Pinpoint the cell where the given text exists, returning its [X, Y] midpoint coordinate. 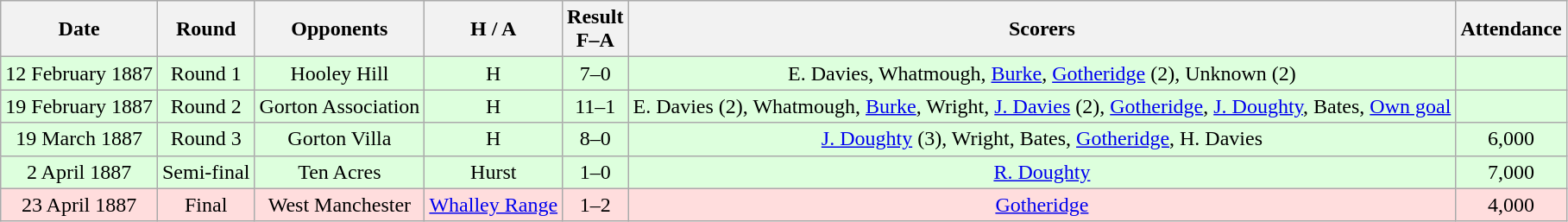
1–2 [595, 205]
E. Davies, Whatmough, Burke, Gotheridge (2), Unknown (2) [1042, 73]
Final [205, 205]
Round [205, 29]
Round 3 [205, 139]
West Manchester [340, 205]
1–0 [595, 172]
7,000 [1511, 172]
Gorton Villa [340, 139]
Attendance [1511, 29]
Hooley Hill [340, 73]
Hurst [494, 172]
H / A [494, 29]
19 March 1887 [79, 139]
7–0 [595, 73]
Gotheridge [1042, 205]
19 February 1887 [79, 106]
Round 2 [205, 106]
Gorton Association [340, 106]
Whalley Range [494, 205]
23 April 1887 [79, 205]
4,000 [1511, 205]
8–0 [595, 139]
6,000 [1511, 139]
Opponents [340, 29]
Round 1 [205, 73]
2 April 1887 [79, 172]
E. Davies (2), Whatmough, Burke, Wright, J. Davies (2), Gotheridge, J. Doughty, Bates, Own goal [1042, 106]
Semi-final [205, 172]
Ten Acres [340, 172]
ResultF–A [595, 29]
11–1 [595, 106]
J. Doughty (3), Wright, Bates, Gotheridge, H. Davies [1042, 139]
Scorers [1042, 29]
Date [79, 29]
R. Doughty [1042, 172]
12 February 1887 [79, 73]
